Provide the (X, Y) coordinate of the cell's center where the given text is located.  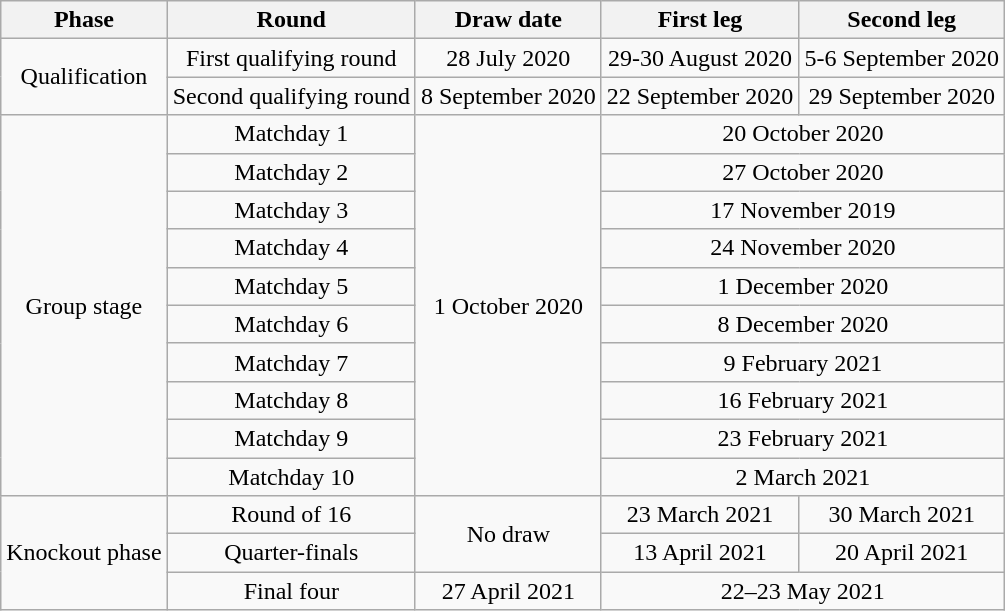
Quarter-finals (291, 553)
30 March 2021 (902, 515)
Round of 16 (291, 515)
First qualifying round (291, 58)
20 April 2021 (902, 553)
22 September 2020 (700, 96)
Matchday 9 (291, 438)
23 March 2021 (700, 515)
9 February 2021 (802, 362)
16 February 2021 (802, 400)
Matchday 4 (291, 248)
1 October 2020 (508, 306)
29-30 August 2020 (700, 58)
24 November 2020 (802, 248)
27 April 2021 (508, 591)
First leg (700, 20)
5-6 September 2020 (902, 58)
23 February 2021 (802, 438)
No draw (508, 534)
27 October 2020 (802, 172)
Matchday 2 (291, 172)
28 July 2020 (508, 58)
Matchday 6 (291, 324)
8 December 2020 (802, 324)
Qualification (84, 77)
20 October 2020 (802, 134)
22–23 May 2021 (802, 591)
Matchday 10 (291, 477)
Second leg (902, 20)
Matchday 8 (291, 400)
29 September 2020 (902, 96)
Knockout phase (84, 553)
Matchday 7 (291, 362)
Round (291, 20)
2 March 2021 (802, 477)
Draw date (508, 20)
13 April 2021 (700, 553)
Matchday 3 (291, 210)
1 December 2020 (802, 286)
Phase (84, 20)
Group stage (84, 306)
Second qualifying round (291, 96)
Matchday 5 (291, 286)
Final four (291, 591)
8 September 2020 (508, 96)
Matchday 1 (291, 134)
17 November 2019 (802, 210)
